Search for the cell housing the specified text and yield its (x, y) center coordinate. 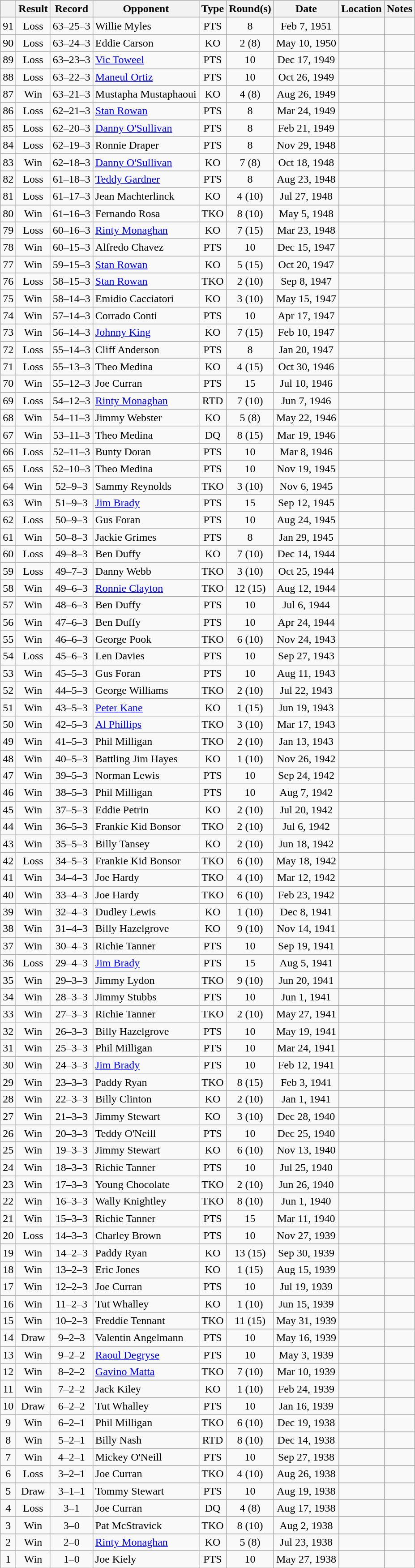
Eddie Petrin (146, 810)
51 (8, 707)
Sep 8, 1947 (306, 282)
Dudley Lewis (146, 912)
Jul 23, 1938 (306, 1542)
30 (8, 1065)
29–3–3 (72, 980)
86 (8, 111)
Feb 24, 1939 (306, 1389)
53 (8, 673)
2–0 (72, 1542)
Sep 27, 1943 (306, 656)
54–11–3 (72, 418)
25–3–3 (72, 1048)
Jun 19, 1943 (306, 707)
48 (8, 759)
55–13–3 (72, 367)
Sep 12, 1945 (306, 503)
9–2–2 (72, 1355)
55–12–3 (72, 384)
12–2–3 (72, 1286)
Maneul Ortiz (146, 77)
30–4–3 (72, 946)
Jun 18, 1942 (306, 844)
13 (8, 1355)
61–16–3 (72, 214)
Corrado Conti (146, 316)
77 (8, 265)
14 (8, 1338)
59–15–3 (72, 265)
May 22, 1946 (306, 418)
91 (8, 26)
89 (8, 60)
73 (8, 333)
71 (8, 367)
31 (8, 1048)
9–2–3 (72, 1338)
Aug 7, 1942 (306, 793)
Opponent (146, 9)
Aug 5, 1941 (306, 963)
69 (8, 401)
57 (8, 605)
Feb 12, 1941 (306, 1065)
4 (8, 1508)
Pat McStravick (146, 1525)
19 (8, 1252)
Oct 26, 1949 (306, 77)
53–11–3 (72, 435)
44 (8, 827)
Willie Myles (146, 26)
Jul 22, 1943 (306, 690)
45–5–3 (72, 673)
Emidio Cacciatori (146, 299)
Oct 18, 1948 (306, 162)
Apr 17, 1947 (306, 316)
Len Davies (146, 656)
54–12–3 (72, 401)
60 (8, 554)
35–5–3 (72, 844)
5–2–1 (72, 1440)
6 (8, 1474)
4 (15) (250, 367)
50–8–3 (72, 537)
14–2–3 (72, 1252)
Dec 17, 1949 (306, 60)
Jun 7, 1946 (306, 401)
11 (15) (250, 1321)
33 (8, 1014)
May 31, 1939 (306, 1321)
Nov 24, 1943 (306, 639)
3 (8, 1525)
Jul 19, 1939 (306, 1286)
Mickey O'Neill (146, 1457)
Jimmy Stubbs (146, 997)
87 (8, 94)
76 (8, 282)
Wally Knightley (146, 1201)
11 (8, 1389)
22 (8, 1201)
48–6–3 (72, 605)
63–21–3 (72, 94)
Ronnie Clayton (146, 588)
May 27, 1938 (306, 1559)
Aug 23, 1948 (306, 179)
Jan 16, 1939 (306, 1406)
63–23–3 (72, 60)
Mar 19, 1946 (306, 435)
May 16, 1939 (306, 1338)
Billy Tansey (146, 844)
25 (8, 1150)
Aug 26, 1949 (306, 94)
20–3–3 (72, 1133)
90 (8, 43)
39–5–3 (72, 776)
Teddy Gardner (146, 179)
Jackie Grimes (146, 537)
May 10, 1950 (306, 43)
63–24–3 (72, 43)
Dec 14, 1944 (306, 554)
May 3, 1939 (306, 1355)
57–14–3 (72, 316)
Nov 14, 1941 (306, 929)
52–11–3 (72, 452)
Type (212, 9)
24–3–3 (72, 1065)
Record (72, 9)
49–7–3 (72, 571)
27 (8, 1116)
3–2–1 (72, 1474)
Jun 20, 1941 (306, 980)
Nov 19, 1945 (306, 469)
Dec 28, 1940 (306, 1116)
Mar 24, 1949 (306, 111)
28–3–3 (72, 997)
60–15–3 (72, 248)
Aug 26, 1938 (306, 1474)
Aug 17, 1938 (306, 1508)
Notes (399, 9)
20 (8, 1235)
79 (8, 231)
85 (8, 128)
Freddie Tennant (146, 1321)
42–5–3 (72, 724)
Sep 19, 1941 (306, 946)
George Pook (146, 639)
59 (8, 571)
49 (8, 741)
Al Phillips (146, 724)
Battling Jim Hayes (146, 759)
Sep 30, 1939 (306, 1252)
36 (8, 963)
78 (8, 248)
41–5–3 (72, 741)
55 (8, 639)
36–5–3 (72, 827)
54 (8, 656)
14–3–3 (72, 1235)
58–15–3 (72, 282)
81 (8, 196)
18–3–3 (72, 1167)
Aug 12, 1944 (306, 588)
Feb 7, 1951 (306, 26)
Young Chocolate (146, 1184)
6–2–1 (72, 1423)
26 (8, 1133)
35 (8, 980)
50–9–3 (72, 520)
Billy Nash (146, 1440)
32–4–3 (72, 912)
44–5–3 (72, 690)
Feb 3, 1941 (306, 1082)
2 (8) (250, 43)
May 15, 1947 (306, 299)
61–17–3 (72, 196)
52–10–3 (72, 469)
Jul 10, 1946 (306, 384)
34 (8, 997)
Mar 24, 1941 (306, 1048)
18 (8, 1269)
Ronnie Draper (146, 145)
Jack Kiley (146, 1389)
17–3–3 (72, 1184)
3–1–1 (72, 1491)
Nov 29, 1948 (306, 145)
84 (8, 145)
Dec 14, 1938 (306, 1440)
Sep 27, 1938 (306, 1457)
Jimmy Webster (146, 418)
23 (8, 1184)
Aug 24, 1945 (306, 520)
61–18–3 (72, 179)
23–3–3 (72, 1082)
Aug 2, 1938 (306, 1525)
40–5–3 (72, 759)
Aug 19, 1938 (306, 1491)
34–5–3 (72, 861)
28 (8, 1099)
45–6–3 (72, 656)
26–3–3 (72, 1031)
49–8–3 (72, 554)
Johnny King (146, 333)
Date (306, 9)
Jun 1, 1941 (306, 997)
Jul 27, 1948 (306, 196)
10–2–3 (72, 1321)
Jan 1, 1941 (306, 1099)
May 5, 1948 (306, 214)
63–22–3 (72, 77)
Jun 1, 1940 (306, 1201)
68 (8, 418)
65 (8, 469)
49–6–3 (72, 588)
4–2–1 (72, 1457)
62–18–3 (72, 162)
Result (33, 9)
Eddie Carson (146, 43)
67 (8, 435)
Jan 13, 1943 (306, 741)
62–20–3 (72, 128)
58 (8, 588)
Feb 21, 1949 (306, 128)
82 (8, 179)
Gavino Matta (146, 1372)
29 (8, 1082)
Mar 23, 1948 (306, 231)
27–3–3 (72, 1014)
Nov 26, 1942 (306, 759)
39 (8, 912)
51–9–3 (72, 503)
63–25–3 (72, 26)
Valentin Angelmann (146, 1338)
Jul 20, 1942 (306, 810)
46–6–3 (72, 639)
5 (8, 1491)
Location (361, 9)
17 (8, 1286)
Jimmy Lydon (146, 980)
Teddy O'Neill (146, 1133)
62 (8, 520)
12 (8, 1372)
Mar 17, 1943 (306, 724)
58–14–3 (72, 299)
63 (8, 503)
43 (8, 844)
Jan 20, 1947 (306, 350)
Aug 15, 1939 (306, 1269)
Jan 29, 1945 (306, 537)
Round(s) (250, 9)
Bunty Doran (146, 452)
Jean Machterlinck (146, 196)
33–4–3 (72, 895)
Dec 19, 1938 (306, 1423)
66 (8, 452)
Joe Kiely (146, 1559)
8–2–2 (72, 1372)
11–2–3 (72, 1304)
7–2–2 (72, 1389)
Sep 24, 1942 (306, 776)
32 (8, 1031)
52 (8, 690)
Eric Jones (146, 1269)
Peter Kane (146, 707)
52–9–3 (72, 486)
Charley Brown (146, 1235)
Jul 6, 1942 (306, 827)
56–14–3 (72, 333)
43–5–3 (72, 707)
38–5–3 (72, 793)
45 (8, 810)
Raoul Degryse (146, 1355)
62–19–3 (72, 145)
Fernando Rosa (146, 214)
Cliff Anderson (146, 350)
Feb 10, 1947 (306, 333)
55–14–3 (72, 350)
15–3–3 (72, 1218)
83 (8, 162)
75 (8, 299)
60–16–3 (72, 231)
Nov 6, 1945 (306, 486)
Aug 11, 1943 (306, 673)
37–5–3 (72, 810)
Mar 12, 1942 (306, 878)
7 (8, 1457)
56 (8, 622)
George Williams (146, 690)
21 (8, 1218)
9 (8, 1423)
19–3–3 (72, 1150)
3–0 (72, 1525)
24 (8, 1167)
Dec 8, 1941 (306, 912)
21–3–3 (72, 1116)
16 (8, 1304)
Nov 27, 1939 (306, 1235)
50 (8, 724)
1–0 (72, 1559)
Dec 15, 1947 (306, 248)
Jul 25, 1940 (306, 1167)
41 (8, 878)
5 (15) (250, 265)
70 (8, 384)
Tommy Stewart (146, 1491)
May 18, 1942 (306, 861)
Sammy Reynolds (146, 486)
12 (15) (250, 588)
42 (8, 861)
Norman Lewis (146, 776)
1 (8, 1559)
Vic Toweel (146, 60)
29–4–3 (72, 963)
38 (8, 929)
Nov 13, 1940 (306, 1150)
Feb 23, 1942 (306, 895)
Mar 8, 1946 (306, 452)
Oct 25, 1944 (306, 571)
Mar 11, 1940 (306, 1218)
47–6–3 (72, 622)
64 (8, 486)
Jun 15, 1939 (306, 1304)
88 (8, 77)
31–4–3 (72, 929)
74 (8, 316)
34–4–3 (72, 878)
40 (8, 895)
Alfredo Chavez (146, 248)
47 (8, 776)
May 19, 1941 (306, 1031)
May 27, 1941 (306, 1014)
13–2–3 (72, 1269)
Apr 24, 1944 (306, 622)
Oct 30, 1946 (306, 367)
Dec 25, 1940 (306, 1133)
61 (8, 537)
46 (8, 793)
2 (8, 1542)
Oct 20, 1947 (306, 265)
Jul 6, 1944 (306, 605)
37 (8, 946)
7 (8) (250, 162)
Mar 10, 1939 (306, 1372)
13 (15) (250, 1252)
22–3–3 (72, 1099)
3–1 (72, 1508)
80 (8, 214)
16–3–3 (72, 1201)
Mustapha Mustaphaoui (146, 94)
Billy Clinton (146, 1099)
Danny Webb (146, 571)
62–21–3 (72, 111)
Jun 26, 1940 (306, 1184)
72 (8, 350)
6–2–2 (72, 1406)
